Return (x, y) of the center of cell containing provided text 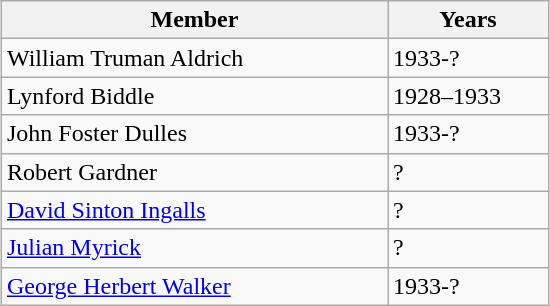
Years (468, 20)
1928–1933 (468, 96)
Robert Gardner (194, 172)
Member (194, 20)
Julian Myrick (194, 248)
Lynford Biddle (194, 96)
George Herbert Walker (194, 286)
David Sinton Ingalls (194, 210)
William Truman Aldrich (194, 58)
John Foster Dulles (194, 134)
